For the text-containing cell, return its midpoint in (X, Y) coordinate format. 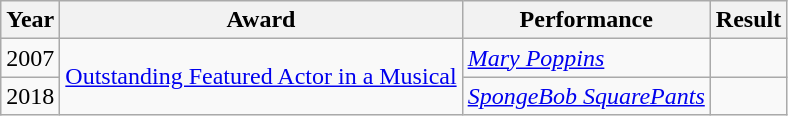
2018 (30, 96)
Year (30, 20)
2007 (30, 58)
Result (748, 20)
Award (261, 20)
Performance (586, 20)
Outstanding Featured Actor in a Musical (261, 77)
SpongeBob SquarePants (586, 96)
Mary Poppins (586, 58)
